Find where the given text appears and provide that cell's center as [x, y] coordinate. 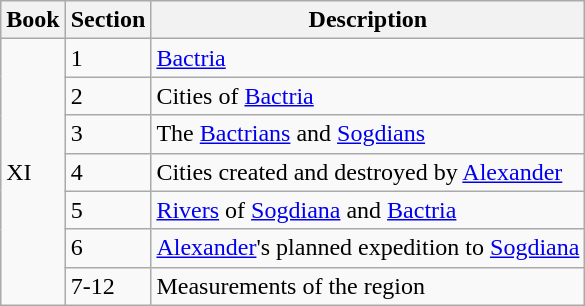
Cities of Bactria [368, 96]
The Bactrians and Sogdians [368, 134]
Measurements of the region [368, 286]
Bactria [368, 58]
Description [368, 20]
6 [108, 248]
XI [33, 172]
1 [108, 58]
Rivers of Sogdiana and Bactria [368, 210]
7-12 [108, 286]
Section [108, 20]
3 [108, 134]
Book [33, 20]
Cities created and destroyed by Alexander [368, 172]
2 [108, 96]
Alexander's planned expedition to Sogdiana [368, 248]
5 [108, 210]
4 [108, 172]
